Determine the (x, y) coordinate at the center of the cell enclosing the given text.  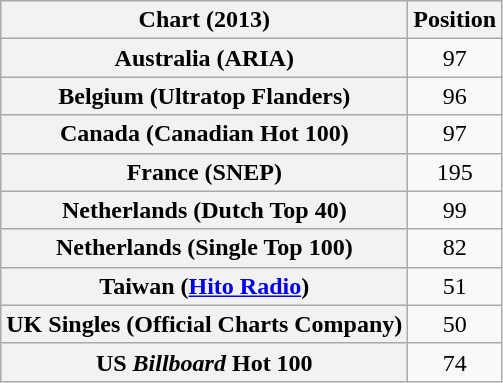
82 (455, 248)
195 (455, 172)
Taiwan (Hito Radio) (204, 286)
50 (455, 324)
Netherlands (Single Top 100) (204, 248)
UK Singles (Official Charts Company) (204, 324)
Belgium (Ultratop Flanders) (204, 96)
51 (455, 286)
Canada (Canadian Hot 100) (204, 134)
Chart (2013) (204, 20)
Australia (ARIA) (204, 58)
US Billboard Hot 100 (204, 362)
96 (455, 96)
Position (455, 20)
74 (455, 362)
Netherlands (Dutch Top 40) (204, 210)
99 (455, 210)
France (SNEP) (204, 172)
